Pinpoint the cell where the given text exists, returning its [x, y] midpoint coordinate. 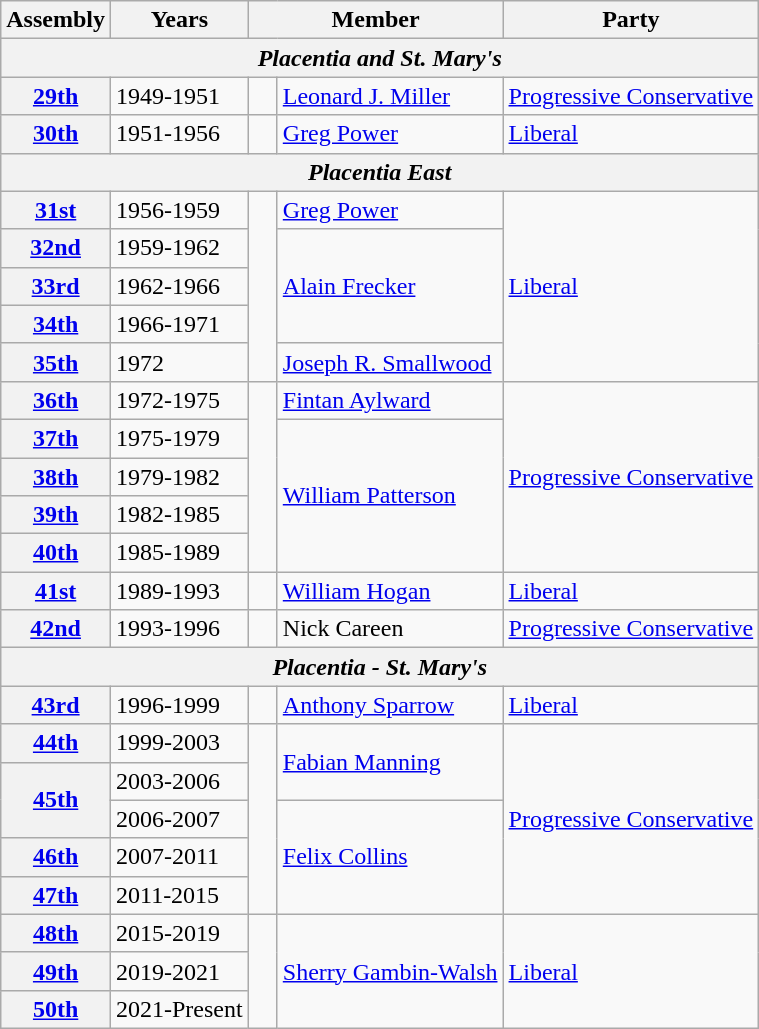
2007-2011 [179, 857]
46th [56, 857]
1999-2003 [179, 743]
William Patterson [390, 495]
31st [56, 210]
1996-1999 [179, 705]
Felix Collins [390, 857]
43rd [56, 705]
29th [56, 96]
1989-1993 [179, 591]
42nd [56, 629]
2003-2006 [179, 781]
Years [179, 20]
Joseph R. Smallwood [390, 362]
2021-Present [179, 1009]
47th [56, 895]
1985-1989 [179, 553]
37th [56, 438]
32nd [56, 248]
Fabian Manning [390, 762]
33rd [56, 286]
2015-2019 [179, 933]
50th [56, 1009]
William Hogan [390, 591]
1972 [179, 362]
Party [631, 20]
Placentia and St. Mary's [380, 58]
1975-1979 [179, 438]
Assembly [56, 20]
1949-1951 [179, 96]
1979-1982 [179, 477]
44th [56, 743]
2011-2015 [179, 895]
1982-1985 [179, 515]
41st [56, 591]
1951-1956 [179, 134]
48th [56, 933]
Leonard J. Miller [390, 96]
Placentia - St. Mary's [380, 667]
35th [56, 362]
Anthony Sparrow [390, 705]
2019-2021 [179, 971]
34th [56, 324]
1956-1959 [179, 210]
1962-1966 [179, 286]
Alain Frecker [390, 286]
1966-1971 [179, 324]
36th [56, 400]
45th [56, 800]
40th [56, 553]
1959-1962 [179, 248]
1993-1996 [179, 629]
Placentia East [380, 172]
39th [56, 515]
49th [56, 971]
38th [56, 477]
2006-2007 [179, 819]
1972-1975 [179, 400]
Fintan Aylward [390, 400]
30th [56, 134]
Sherry Gambin-Walsh [390, 971]
Member [376, 20]
Nick Careen [390, 629]
